Capture the cell that displays the provided text and extract its (X, Y) central coordinate. 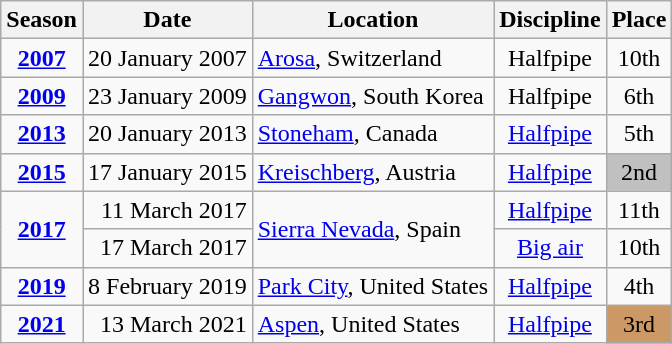
2019 (42, 286)
Gangwon, South Korea (373, 96)
2015 (42, 172)
20 January 2007 (167, 58)
17 January 2015 (167, 172)
3rd (639, 324)
8 February 2019 (167, 286)
Location (373, 20)
Arosa, Switzerland (373, 58)
20 January 2013 (167, 134)
2013 (42, 134)
4th (639, 286)
Stoneham, Canada (373, 134)
11th (639, 210)
Kreischberg, Austria (373, 172)
2017 (42, 229)
Date (167, 20)
Big air (550, 248)
Place (639, 20)
2nd (639, 172)
2007 (42, 58)
Aspen, United States (373, 324)
6th (639, 96)
Season (42, 20)
Park City, United States (373, 286)
2021 (42, 324)
Sierra Nevada, Spain (373, 229)
13 March 2021 (167, 324)
5th (639, 134)
Discipline (550, 20)
2009 (42, 96)
17 March 2017 (167, 248)
23 January 2009 (167, 96)
11 March 2017 (167, 210)
